For the text-containing cell, return its midpoint in (x, y) coordinate format. 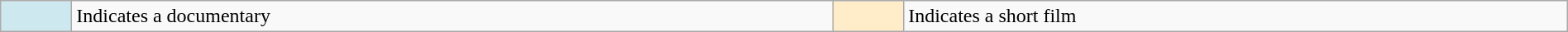
Indicates a short film (1236, 16)
Indicates a documentary (452, 16)
